Return (X, Y) of the center of cell containing provided text 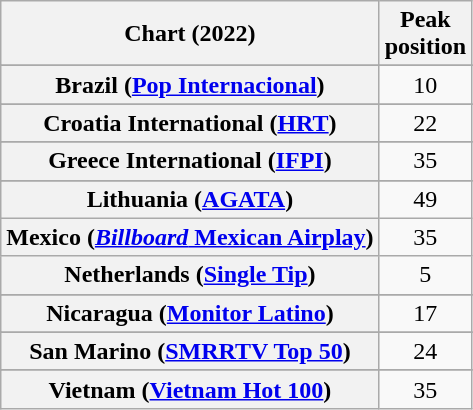
Croatia International (HRT) (190, 123)
Vietnam (Vietnam Hot 100) (190, 389)
Greece International (IFPI) (190, 161)
San Marino (SMRRTV Top 50) (190, 351)
22 (425, 123)
Netherlands (Single Tip) (190, 275)
Peakposition (425, 34)
Mexico (Billboard Mexican Airplay) (190, 237)
Chart (2022) (190, 34)
Lithuania (AGATA) (190, 199)
Brazil (Pop Internacional) (190, 85)
17 (425, 313)
49 (425, 199)
24 (425, 351)
5 (425, 275)
10 (425, 85)
Nicaragua (Monitor Latino) (190, 313)
